Locate the cell with the specified text and output its [x, y] center coordinate. 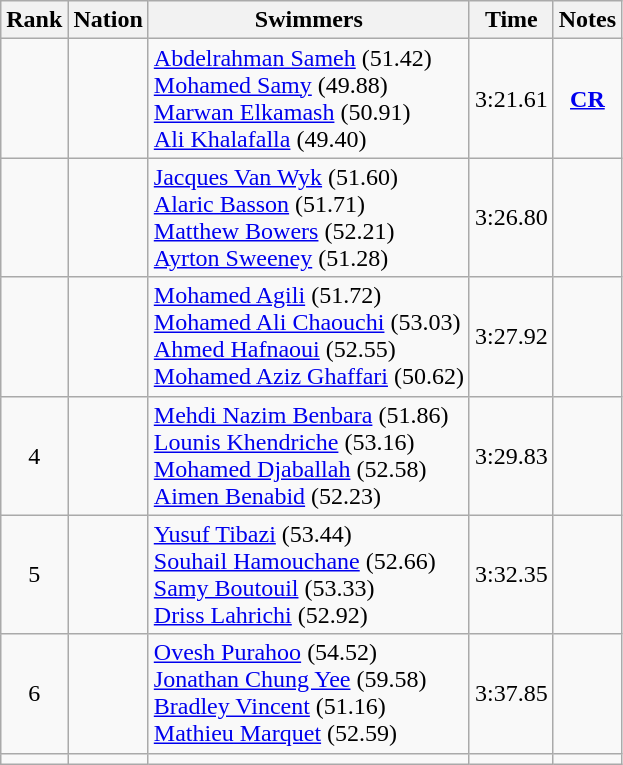
3:32.35 [511, 574]
Time [511, 20]
Mohamed Agili (51.72)Mohamed Ali Chaouchi (53.03)Ahmed Hafnaoui (52.55)Mohamed Aziz Ghaffari (50.62) [308, 336]
Jacques Van Wyk (51.60)Alaric Basson (51.71)Matthew Bowers (52.21)Ayrton Sweeney (51.28) [308, 218]
3:26.80 [511, 218]
CR [587, 98]
Mehdi Nazim Benbara (51.86)Lounis Khendriche (53.16)Mohamed Djaballah (52.58)Aimen Benabid (52.23) [308, 456]
3:21.61 [511, 98]
Rank [34, 20]
3:29.83 [511, 456]
Ovesh Purahoo (54.52)Jonathan Chung Yee (59.58)Bradley Vincent (51.16)Mathieu Marquet (52.59) [308, 694]
Abdelrahman Sameh (51.42)Mohamed Samy (49.88)Marwan Elkamash (50.91)Ali Khalafalla (49.40) [308, 98]
Yusuf Tibazi (53.44)Souhail Hamouchane (52.66)Samy Boutouil (53.33)Driss Lahrichi (52.92) [308, 574]
3:37.85 [511, 694]
Swimmers [308, 20]
Nation [108, 20]
4 [34, 456]
3:27.92 [511, 336]
6 [34, 694]
Notes [587, 20]
5 [34, 574]
